Identify which cell holds the provided text, then report its (x, y) central coordinate. 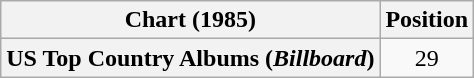
Position (427, 20)
US Top Country Albums (Billboard) (190, 58)
29 (427, 58)
Chart (1985) (190, 20)
